Search for the cell housing the specified text and yield its (X, Y) center coordinate. 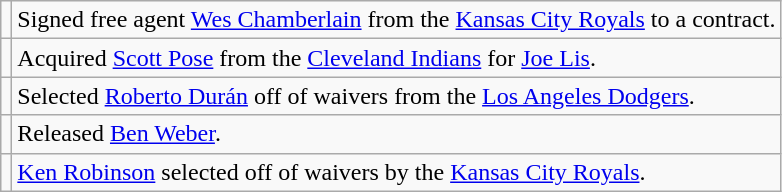
Signed free agent Wes Chamberlain from the Kansas City Royals to a contract. (396, 20)
Selected Roberto Durán off of waivers from the Los Angeles Dodgers. (396, 96)
Released Ben Weber. (396, 134)
Ken Robinson selected off of waivers by the Kansas City Royals. (396, 172)
Acquired Scott Pose from the Cleveland Indians for Joe Lis. (396, 58)
